Capture the cell that displays the provided text and extract its [X, Y] central coordinate. 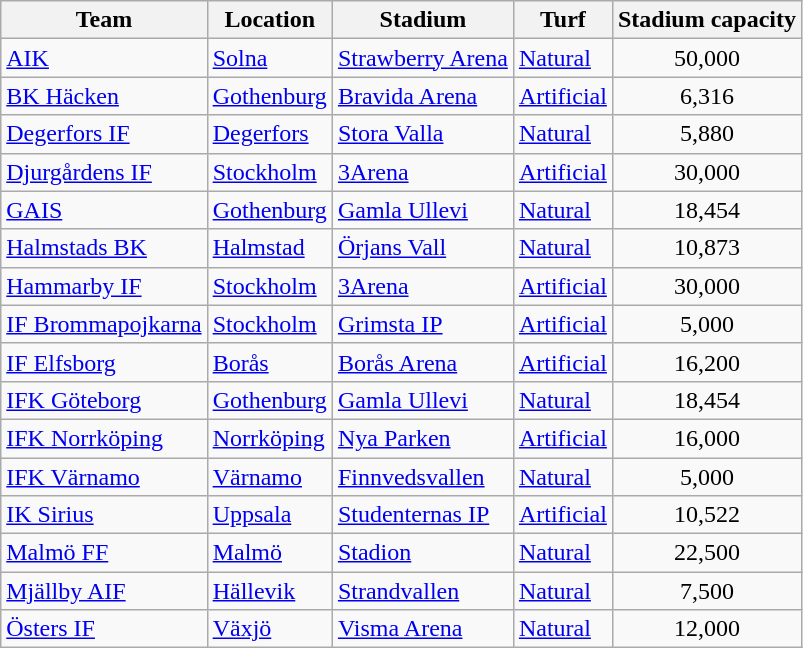
16,200 [706, 362]
Studenternas IP [422, 515]
Strawberry Arena [422, 58]
Borås Arena [422, 362]
Degerfors IF [104, 134]
Malmö [270, 553]
Grimsta IP [422, 324]
Hammarby IF [104, 286]
Östers IF [104, 629]
Degerfors [270, 134]
BK Häcken [104, 96]
Turf [562, 20]
Malmö FF [104, 553]
Halmstad [270, 248]
50,000 [706, 58]
Växjö [270, 629]
10,522 [706, 515]
16,000 [706, 438]
Stadium capacity [706, 20]
Bravida Arena [422, 96]
IK Sirius [104, 515]
Solna [270, 58]
5,880 [706, 134]
IFK Norrköping [104, 438]
Stora Valla [422, 134]
GAIS [104, 210]
Uppsala [270, 515]
Värnamo [270, 477]
IFK Göteborg [104, 400]
7,500 [706, 591]
12,000 [706, 629]
Djurgårdens IF [104, 172]
22,500 [706, 553]
Stadium [422, 20]
Strandvallen [422, 591]
Location [270, 20]
Nya Parken [422, 438]
AIK [104, 58]
IFK Värnamo [104, 477]
Norrköping [270, 438]
IF Elfsborg [104, 362]
Mjällby AIF [104, 591]
Team [104, 20]
Borås [270, 362]
Örjans Vall [422, 248]
Halmstads BK [104, 248]
Stadion [422, 553]
Visma Arena [422, 629]
Finnvedsvallen [422, 477]
IF Brommapojkarna [104, 324]
Hällevik [270, 591]
6,316 [706, 96]
10,873 [706, 248]
